Output the (x, y) coordinate of the center of the cell containing the given text.  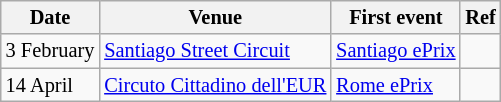
Santiago Street Circuit (215, 51)
Ref (480, 17)
Santiago ePrix (396, 51)
First event (396, 17)
Circuto Cittadino dell'EUR (215, 85)
Rome ePrix (396, 85)
Date (50, 17)
14 April (50, 85)
Venue (215, 17)
3 February (50, 51)
